Identify which cell holds the provided text, then report its (X, Y) central coordinate. 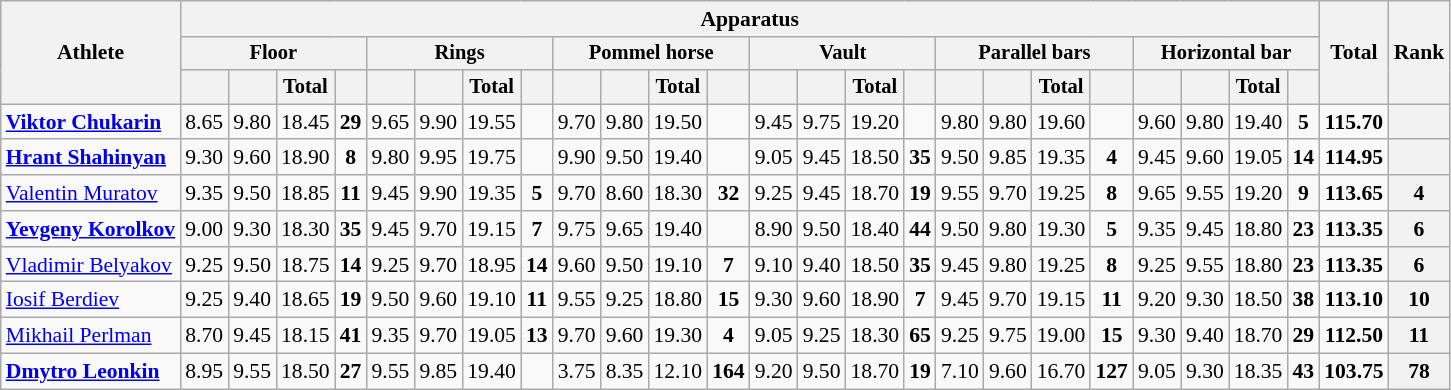
44 (920, 229)
9.95 (438, 158)
Rank (1420, 52)
13 (537, 336)
41 (351, 336)
18.40 (876, 229)
27 (351, 372)
7.10 (960, 372)
Apparatus (750, 19)
Valentin Muratov (90, 193)
16.70 (1062, 372)
9 (1303, 193)
Yevgeny Korolkov (90, 229)
Floor (273, 54)
Hrant Shahinyan (90, 158)
114.95 (1354, 158)
18.15 (306, 336)
19.55 (492, 122)
19.75 (492, 158)
Horizontal bar (1226, 54)
Vladimir Belyakov (90, 265)
164 (728, 372)
19.50 (678, 122)
18.35 (1258, 372)
Iosif Berdiev (90, 300)
113.10 (1354, 300)
18.45 (306, 122)
38 (1303, 300)
18.85 (306, 193)
65 (920, 336)
115.70 (1354, 122)
8.60 (625, 193)
18.75 (306, 265)
Athlete (90, 52)
19.60 (1062, 122)
32 (728, 193)
Rings (459, 54)
8.95 (204, 372)
127 (1112, 372)
112.50 (1354, 336)
12.10 (678, 372)
19.00 (1062, 336)
43 (1303, 372)
Viktor Chukarin (90, 122)
78 (1420, 372)
3.75 (577, 372)
113.65 (1354, 193)
103.75 (1354, 372)
10 (1420, 300)
Pommel horse (652, 54)
Dmytro Leonkin (90, 372)
8.35 (625, 372)
Vault (843, 54)
Mikhail Perlman (90, 336)
9.00 (204, 229)
8.70 (204, 336)
8.65 (204, 122)
8.90 (774, 229)
9.10 (774, 265)
Parallel bars (1034, 54)
18.95 (492, 265)
18.65 (306, 300)
